Return the (X, Y) coordinate for the center point of the cell that contains the specified text.  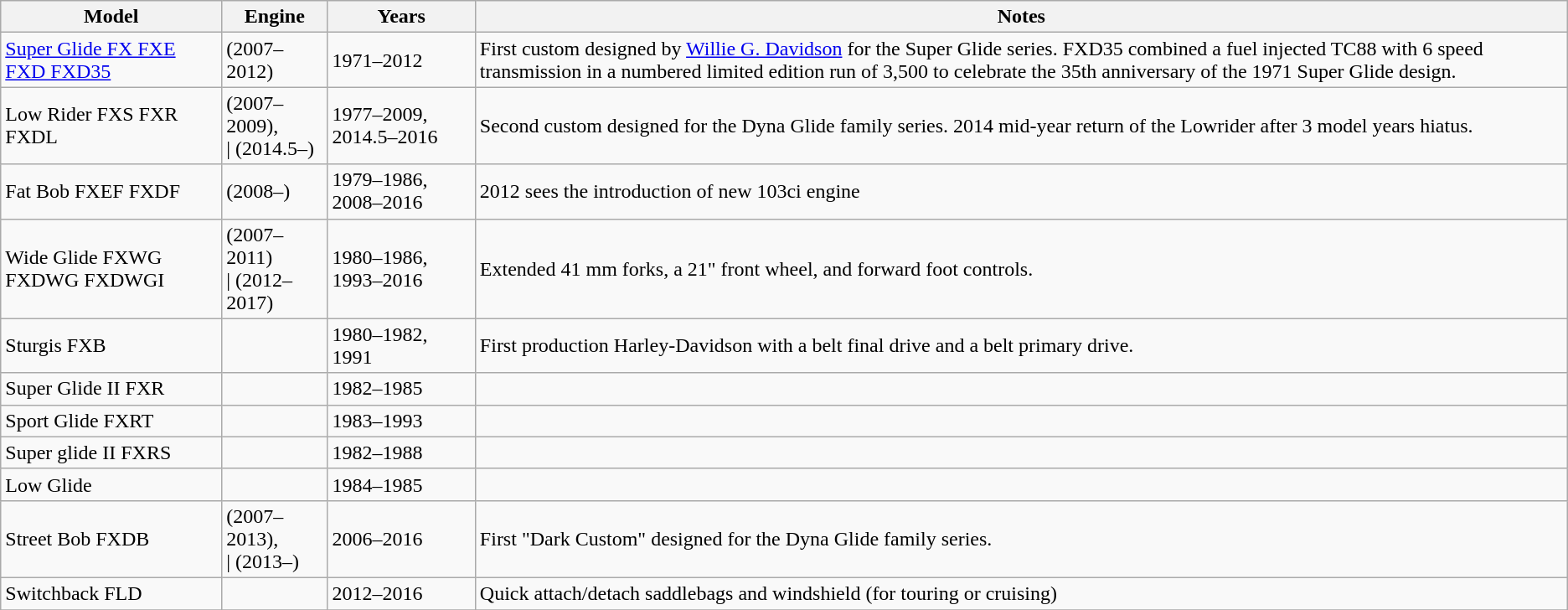
Low Rider FXS FXR FXDL (111, 126)
1983–1993 (401, 421)
First production Harley-Davidson with a belt final drive and a belt primary drive. (1021, 345)
(2008–) (275, 191)
Super glide II FXRS (111, 452)
1984–1985 (401, 484)
Wide Glide FXWG FXDWG FXDWGI (111, 268)
1982–1988 (401, 452)
(2007–2012) (275, 60)
(2007–2013),| (2013–) (275, 539)
1971–2012 (401, 60)
1982–1985 (401, 389)
Extended 41 mm forks, a 21" front wheel, and forward foot controls. (1021, 268)
2012 sees the introduction of new 103ci engine (1021, 191)
Sport Glide FXRT (111, 421)
Notes (1021, 17)
2012–2016 (401, 593)
Sturgis FXB (111, 345)
Engine (275, 17)
Years (401, 17)
Super Glide II FXR (111, 389)
Super Glide FX FXE FXD FXD35 (111, 60)
1979–1986, 2008–2016 (401, 191)
1980–1986, 1993–2016 (401, 268)
Quick attach/detach saddlebags and windshield (for touring or cruising) (1021, 593)
2006–2016 (401, 539)
Switchback FLD (111, 593)
Model (111, 17)
Second custom designed for the Dyna Glide family series. 2014 mid-year return of the Lowrider after 3 model years hiatus. (1021, 126)
1980–1982, 1991 (401, 345)
First "Dark Custom" designed for the Dyna Glide family series. (1021, 539)
1977–2009, 2014.5–2016 (401, 126)
Low Glide (111, 484)
Street Bob FXDB (111, 539)
(2007–2009),| (2014.5–) (275, 126)
(2007–2011)| (2012–2017) (275, 268)
Fat Bob FXEF FXDF (111, 191)
